Identify which cell holds the provided text, then report its (x, y) central coordinate. 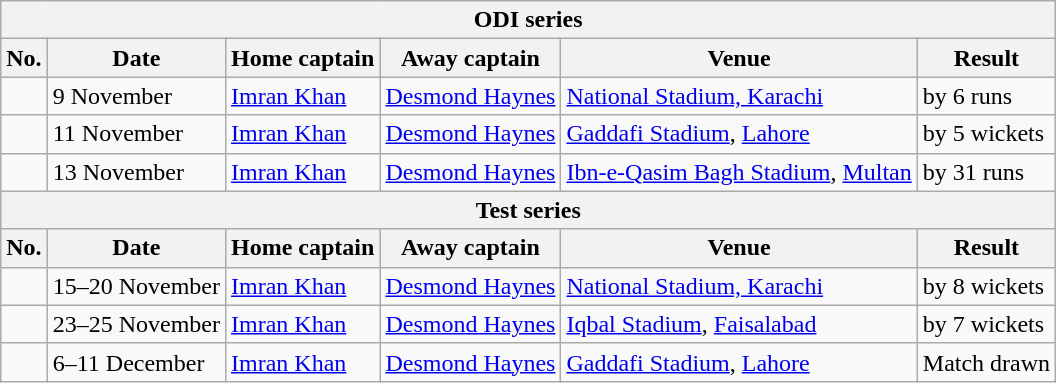
Match drawn (986, 362)
by 5 wickets (986, 134)
by 6 runs (986, 96)
by 31 runs (986, 172)
23–25 November (136, 324)
15–20 November (136, 286)
Ibn-e-Qasim Bagh Stadium, Multan (739, 172)
11 November (136, 134)
by 8 wickets (986, 286)
Test series (528, 210)
by 7 wickets (986, 324)
9 November (136, 96)
Iqbal Stadium, Faisalabad (739, 324)
6–11 December (136, 362)
13 November (136, 172)
ODI series (528, 20)
